Determine the [X, Y] coordinate at the center of the cell enclosing the given text.  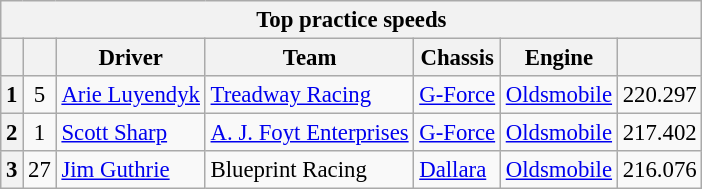
220.297 [660, 95]
Dallara [458, 170]
Scott Sharp [130, 133]
Chassis [458, 58]
Driver [130, 58]
A. J. Foyt Enterprises [310, 133]
217.402 [660, 133]
Top practice speeds [352, 20]
Jim Guthrie [130, 170]
27 [40, 170]
5 [40, 95]
3 [12, 170]
Team [310, 58]
216.076 [660, 170]
2 [12, 133]
Treadway Racing [310, 95]
Blueprint Racing [310, 170]
Arie Luyendyk [130, 95]
Engine [558, 58]
